Provide the [x, y] coordinate of the cell's center where the given text is located.  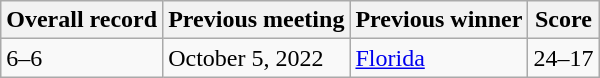
Previous winner [439, 20]
Score [564, 20]
Overall record [82, 20]
October 5, 2022 [256, 58]
6–6 [82, 58]
24–17 [564, 58]
Florida [439, 58]
Previous meeting [256, 20]
